From the cell containing the given text, extract its center point as (x, y) coordinate. 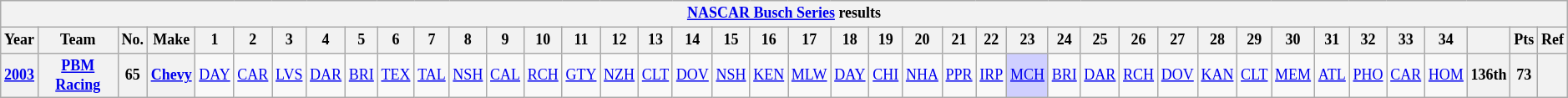
MCH (1028, 75)
22 (992, 40)
HOM (1446, 75)
2003 (20, 75)
7 (432, 40)
28 (1217, 40)
PBM Racing (78, 75)
18 (850, 40)
21 (959, 40)
Year (20, 40)
CHI (886, 75)
27 (1177, 40)
13 (655, 40)
6 (396, 40)
NZH (620, 75)
TAL (432, 75)
MLW (810, 75)
2 (253, 40)
16 (769, 40)
CAL (506, 75)
17 (810, 40)
KEN (769, 75)
Ref (1553, 40)
PHO (1368, 75)
4 (326, 40)
Chevy (171, 75)
Team (78, 40)
Pts (1525, 40)
9 (506, 40)
PPR (959, 75)
33 (1406, 40)
24 (1064, 40)
5 (361, 40)
73 (1525, 75)
26 (1139, 40)
Make (171, 40)
ATL (1332, 75)
65 (132, 75)
25 (1100, 40)
15 (731, 40)
31 (1332, 40)
32 (1368, 40)
GTY (581, 75)
TEX (396, 75)
34 (1446, 40)
136th (1489, 75)
8 (468, 40)
No. (132, 40)
20 (923, 40)
IRP (992, 75)
1 (215, 40)
NHA (923, 75)
MEM (1293, 75)
10 (543, 40)
14 (692, 40)
3 (289, 40)
KAN (1217, 75)
LVS (289, 75)
23 (1028, 40)
NASCAR Busch Series results (784, 13)
12 (620, 40)
11 (581, 40)
30 (1293, 40)
19 (886, 40)
29 (1254, 40)
